Search for the cell housing the specified text and yield its [x, y] center coordinate. 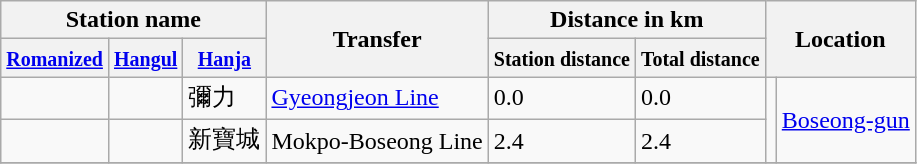
Station distance [562, 58]
新寶城 [224, 140]
Boseong-gun [846, 120]
彌力 [224, 98]
Total distance [700, 58]
Gyeongjeon Line [377, 98]
Transfer [377, 39]
Location [840, 39]
Hangul [145, 58]
Distance in km [626, 20]
Mokpo-Boseong Line [377, 140]
Hanja [224, 58]
Romanized [55, 58]
Station name [134, 20]
